Capture the cell that displays the provided text and extract its [X, Y] central coordinate. 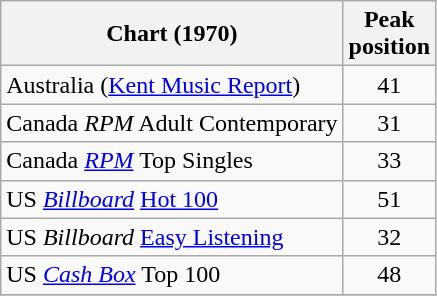
48 [389, 275]
Peakposition [389, 34]
32 [389, 237]
Canada RPM Adult Contemporary [172, 123]
Australia (Kent Music Report) [172, 85]
31 [389, 123]
33 [389, 161]
US Billboard Easy Listening [172, 237]
US Cash Box Top 100 [172, 275]
Chart (1970) [172, 34]
51 [389, 199]
41 [389, 85]
US Billboard Hot 100 [172, 199]
Canada RPM Top Singles [172, 161]
